Provide the (X, Y) coordinate of the cell's center where the given text is located.  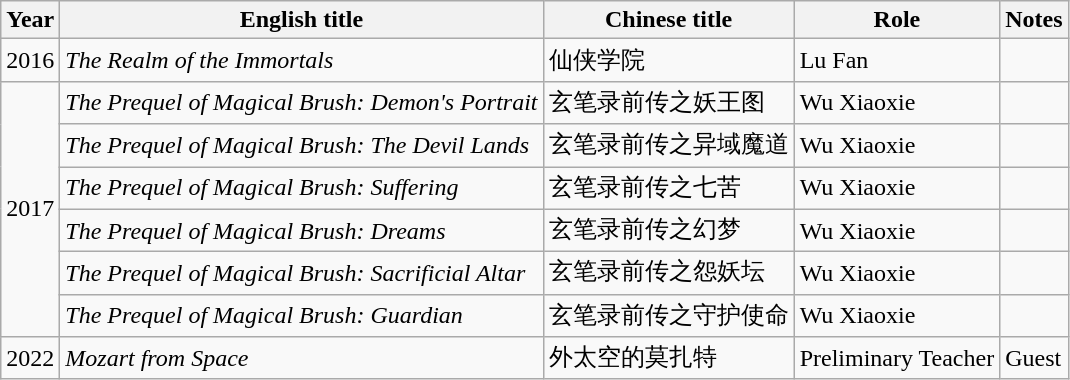
Year (30, 20)
玄笔录前传之七苦 (668, 188)
The Realm of the Immortals (302, 60)
The Prequel of Magical Brush: Demon's Portrait (302, 102)
Lu Fan (897, 60)
Guest (1034, 358)
The Prequel of Magical Brush: Sacrificial Altar (302, 274)
2016 (30, 60)
仙侠学院 (668, 60)
玄笔录前传之怨妖坛 (668, 274)
外太空的莫扎特 (668, 358)
Chinese title (668, 20)
Preliminary Teacher (897, 358)
玄笔录前传之幻梦 (668, 230)
Role (897, 20)
Mozart from Space (302, 358)
2017 (30, 208)
The Prequel of Magical Brush: Suffering (302, 188)
The Prequel of Magical Brush: Guardian (302, 316)
The Prequel of Magical Brush: The Devil Lands (302, 146)
English title (302, 20)
玄笔录前传之妖王图 (668, 102)
玄笔录前传之异域魔道 (668, 146)
玄笔录前传之守护使命 (668, 316)
2022 (30, 358)
The Prequel of Magical Brush: Dreams (302, 230)
Notes (1034, 20)
